Scan for the cell matching the given text and deliver its [X, Y] coordinate at center. 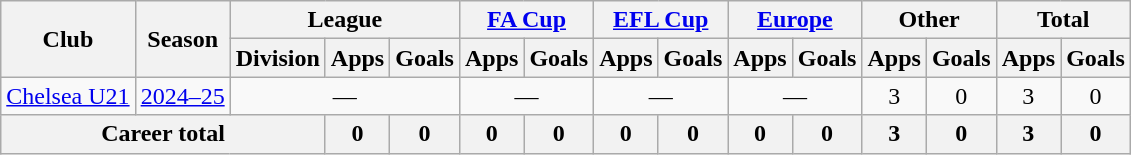
Career total [164, 134]
EFL Cup [661, 20]
Total [1063, 20]
Club [68, 39]
Chelsea U21 [68, 96]
FA Cup [526, 20]
League [344, 20]
Division [278, 58]
2024–25 [182, 96]
Other [929, 20]
Season [182, 39]
Europe [795, 20]
